Find where the given text appears and provide that cell's center as [x, y] coordinate. 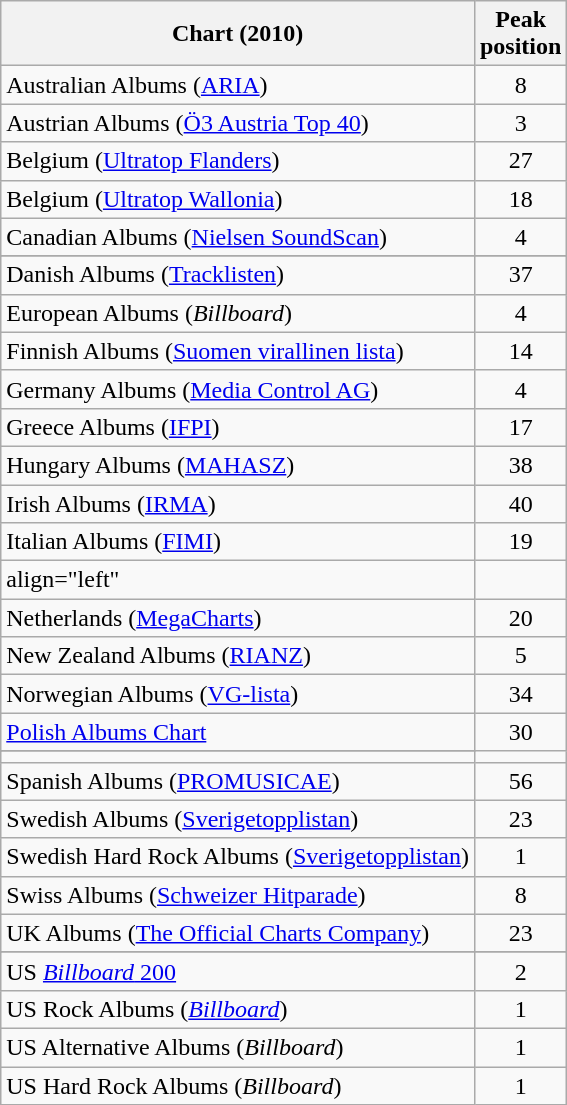
Swiss Albums (Schweizer Hitparade) [238, 895]
Finnish Albums (Suomen virallinen lista) [238, 351]
56 [520, 781]
Austrian Albums (Ö3 Austria Top 40) [238, 123]
European Albums (Billboard) [238, 313]
17 [520, 427]
Hungary Albums (MAHASZ) [238, 465]
34 [520, 694]
18 [520, 199]
Norwegian Albums (VG-lista) [238, 694]
Danish Albums (Tracklisten) [238, 275]
Greece Albums (IFPI) [238, 427]
Netherlands (MegaCharts) [238, 618]
US Billboard 200 [238, 971]
27 [520, 161]
UK Albums (The Official Charts Company) [238, 933]
38 [520, 465]
Polish Albums Chart [238, 732]
Germany Albums (Media Control AG) [238, 389]
US Rock Albums (Billboard) [238, 1009]
Swedish Hard Rock Albums (Sverigetopplistan) [238, 857]
Swedish Albums (Sverigetopplistan) [238, 819]
2 [520, 971]
20 [520, 618]
Irish Albums (IRMA) [238, 503]
New Zealand Albums (RIANZ) [238, 656]
5 [520, 656]
Belgium (Ultratop Wallonia) [238, 199]
Chart (2010) [238, 34]
3 [520, 123]
Canadian Albums (Nielsen SoundScan) [238, 237]
US Alternative Albums (Billboard) [238, 1047]
40 [520, 503]
Belgium (Ultratop Flanders) [238, 161]
Italian Albums (FIMI) [238, 542]
Spanish Albums (PROMUSICAE) [238, 781]
14 [520, 351]
30 [520, 732]
Peakposition [520, 34]
US Hard Rock Albums (Billboard) [238, 1085]
37 [520, 275]
align="left" [238, 580]
Australian Albums (ARIA) [238, 85]
19 [520, 542]
